Output the [X, Y] coordinate of the center of the cell containing the given text.  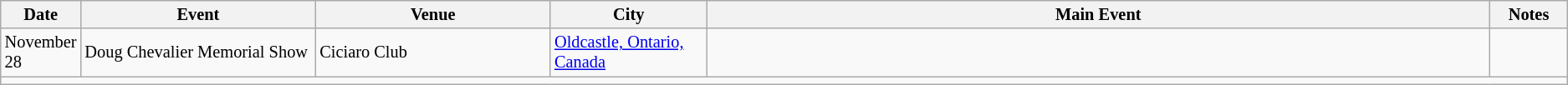
Doug Chevalier Memorial Show [197, 52]
Ciciaro Club [433, 52]
City [629, 14]
Event [197, 14]
Oldcastle, Ontario, Canada [629, 52]
Main Event [1098, 14]
Date [41, 14]
Notes [1529, 14]
Venue [433, 14]
November 28 [41, 52]
